Scan for the cell matching the given text and deliver its (x, y) coordinate at center. 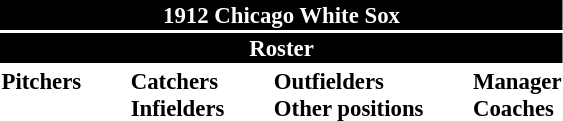
1912 Chicago White Sox (282, 15)
Roster (282, 48)
